Return (X, Y) of the center of cell containing provided text 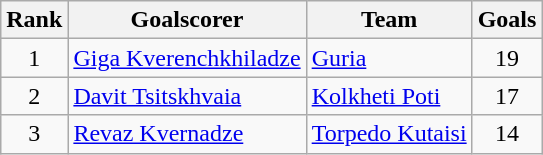
Revaz Kvernadze (187, 134)
Team (389, 20)
19 (507, 58)
Davit Tsitskhvaia (187, 96)
Torpedo Kutaisi (389, 134)
Kolkheti Poti (389, 96)
14 (507, 134)
1 (34, 58)
2 (34, 96)
17 (507, 96)
Goalscorer (187, 20)
Giga Kverenchkhiladze (187, 58)
Guria (389, 58)
3 (34, 134)
Goals (507, 20)
Rank (34, 20)
